Locate the cell with the specified text and output its (x, y) center coordinate. 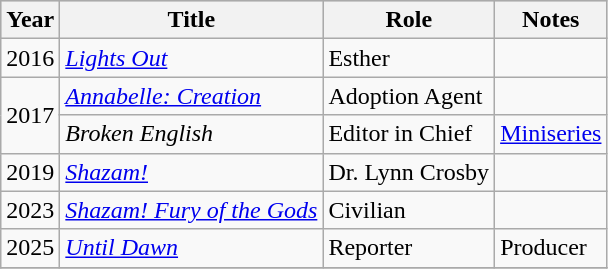
2017 (30, 115)
Broken English (192, 134)
2019 (30, 172)
2023 (30, 210)
Notes (551, 20)
Shazam! Fury of the Gods (192, 210)
Year (30, 20)
Annabelle: Creation (192, 96)
Title (192, 20)
Civilian (409, 210)
Esther (409, 58)
Shazam! (192, 172)
Adoption Agent (409, 96)
Lights Out (192, 58)
2016 (30, 58)
Role (409, 20)
Reporter (409, 248)
2025 (30, 248)
Until Dawn (192, 248)
Producer (551, 248)
Miniseries (551, 134)
Dr. Lynn Crosby (409, 172)
Editor in Chief (409, 134)
